Extract the [X, Y] coordinate from the center of the cell holding the provided text.  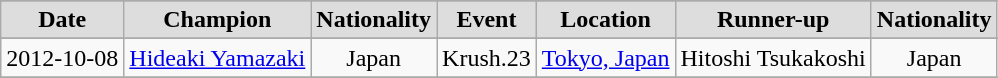
Hideaki Yamazaki [218, 58]
Runner-up [773, 20]
Event [487, 20]
Champion [218, 20]
2012-10-08 [62, 58]
Date [62, 20]
Location [606, 20]
Hitoshi Tsukakoshi [773, 58]
Tokyo, Japan [606, 58]
Krush.23 [487, 58]
